Detect which cell encompasses the target text, then output its (X, Y) center coordinate. 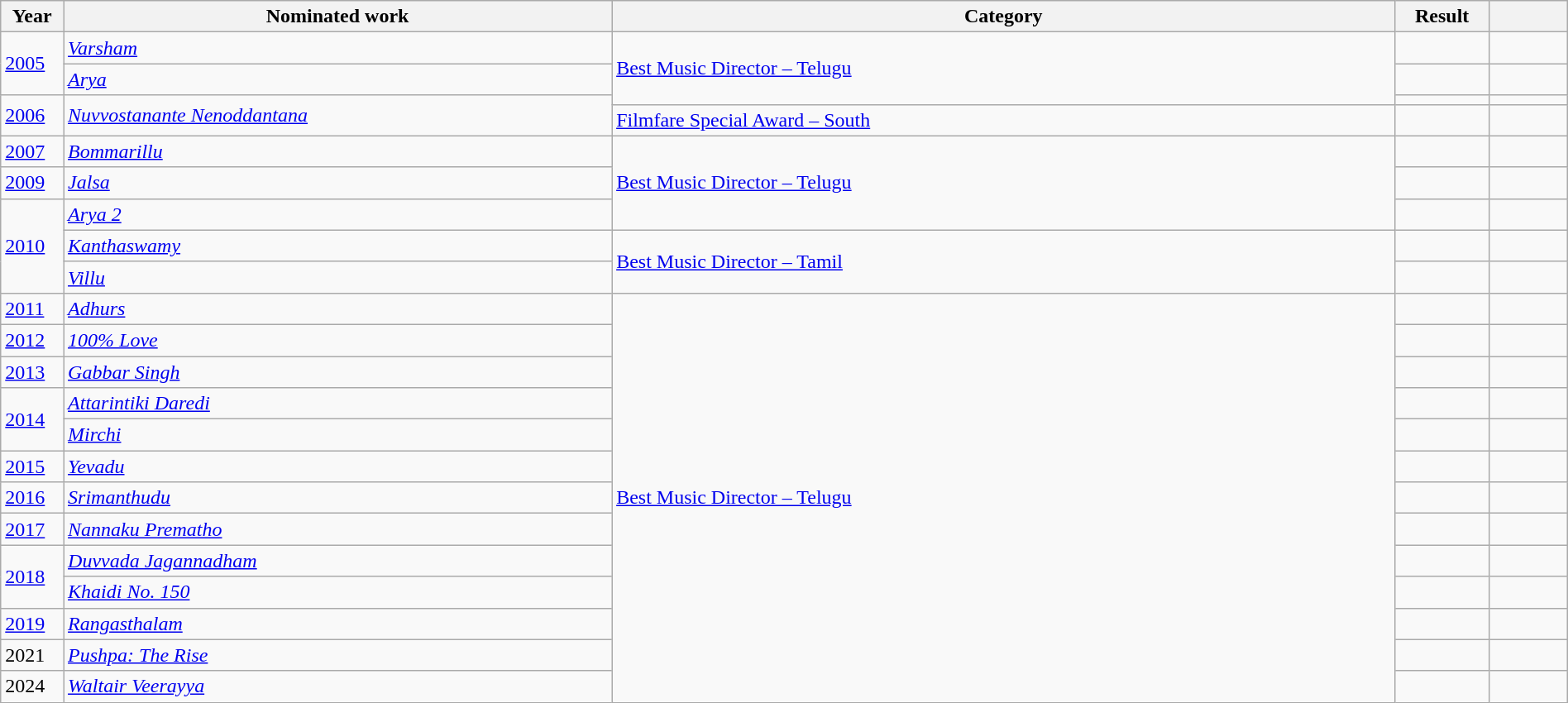
2014 (32, 419)
2007 (32, 151)
2017 (32, 529)
Srimanthudu (337, 498)
2021 (32, 655)
Attarintiki Daredi (337, 404)
2024 (32, 686)
Mirchi (337, 435)
Filmfare Special Award – South (1004, 120)
2005 (32, 64)
Arya 2 (337, 214)
Arya (337, 79)
2018 (32, 576)
2012 (32, 340)
100% Love (337, 340)
Yevadu (337, 466)
2011 (32, 308)
2019 (32, 624)
Varsham (337, 48)
Year (32, 17)
2016 (32, 498)
2006 (32, 116)
Nannaku Prematho (337, 529)
Pushpa: The Rise (337, 655)
Best Music Director – Tamil (1004, 261)
Gabbar Singh (337, 371)
2010 (32, 246)
Villu (337, 277)
Adhurs (337, 308)
Category (1004, 17)
Khaidi No. 150 (337, 592)
Nominated work (337, 17)
Bommarillu (337, 151)
2009 (32, 183)
Jalsa (337, 183)
2013 (32, 371)
2015 (32, 466)
Rangasthalam (337, 624)
Waltair Veerayya (337, 686)
Nuvvostanante Nenoddantana (337, 116)
Duvvada Jagannadham (337, 561)
Result (1442, 17)
Kanthaswamy (337, 246)
